For the text-containing cell, return its midpoint in [x, y] coordinate format. 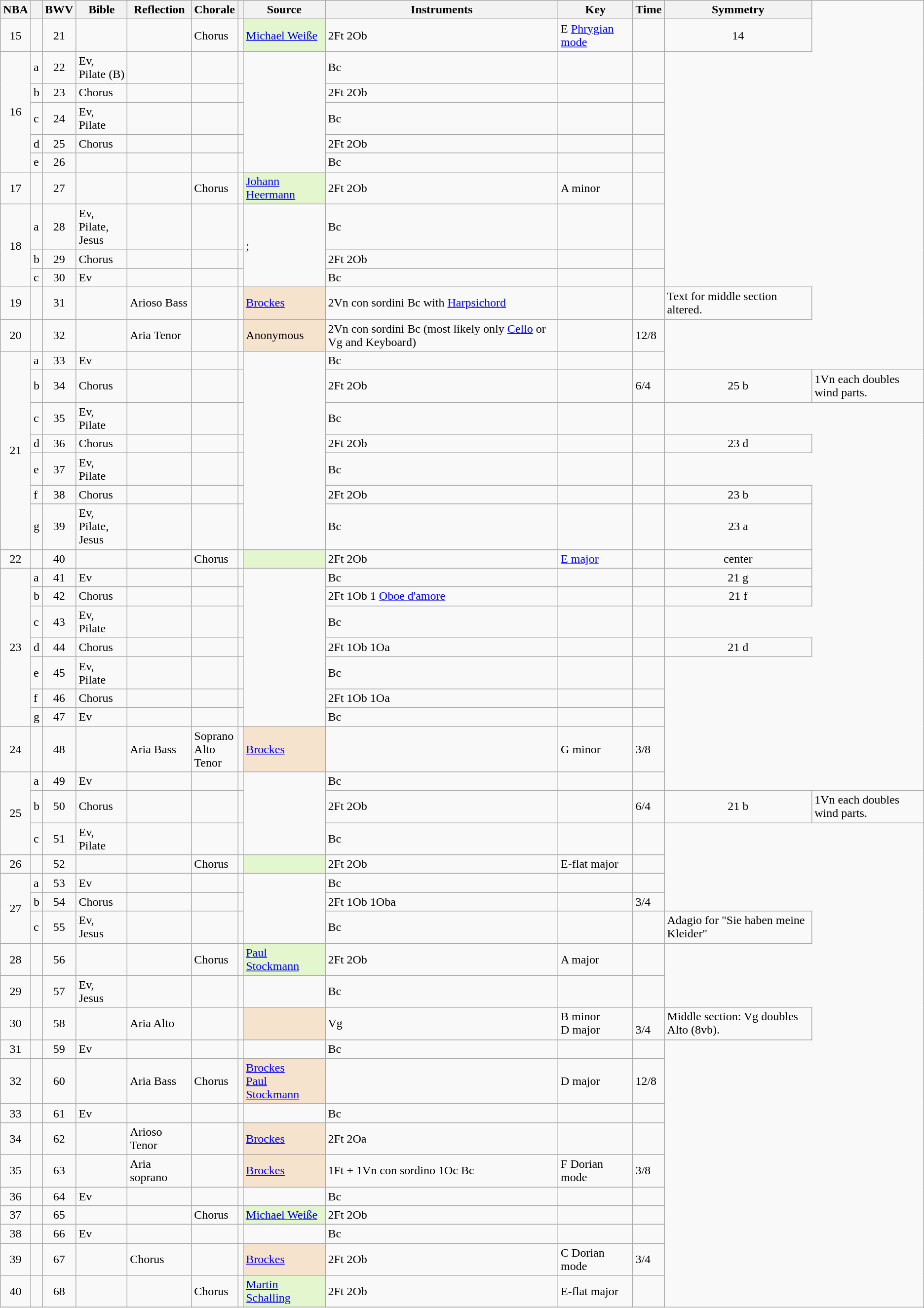
Martin Schalling [284, 1291]
G minor [595, 749]
1Ft + 1Vn con sordino 1Oc Bc [442, 1171]
Key [595, 10]
; [284, 245]
51 [59, 839]
Adagio for "Sie haben meine Kleider" [738, 927]
E Phrygian mode [595, 36]
2Ft 1Ob 1Oba [442, 902]
20 [16, 335]
23 b [738, 495]
54 [59, 902]
23 a [738, 527]
55 [59, 927]
16 [16, 112]
Vg [442, 1024]
18 [16, 245]
19 [16, 303]
47 [59, 717]
Soprano Alto Tenor [215, 749]
63 [59, 1171]
48 [59, 749]
60 [59, 1081]
56 [59, 960]
Johann Heermann [284, 188]
Reflection [159, 10]
Paul Stockmann [284, 960]
Symmetry [738, 10]
14 [738, 36]
52 [59, 864]
57 [59, 991]
58 [59, 1024]
21 d [738, 647]
2Ft 2Oa [442, 1138]
center [738, 559]
D major [595, 1081]
41 [59, 577]
2Ft 1Ob 1 Oboe d'amore [442, 596]
Text for middle section altered. [738, 303]
Arioso Tenor [159, 1138]
Arioso Bass [159, 303]
44 [59, 647]
25 b [738, 386]
Instruments [442, 10]
A minor [595, 188]
E major [595, 559]
Time [649, 10]
2Vn con sordini Bc (most likely only Cello or Vg and Keyboard) [442, 335]
53 [59, 883]
Anonymous [284, 335]
59 [59, 1049]
Chorale [215, 10]
49 [59, 781]
Aria Alto [159, 1024]
21 f [738, 596]
Source [284, 10]
21 g [738, 577]
NBA [16, 10]
67 [59, 1260]
46 [59, 698]
15 [16, 36]
21 b [738, 807]
Middle section: Vg doubles Alto (8vb). [738, 1024]
61 [59, 1113]
62 [59, 1138]
42 [59, 596]
50 [59, 807]
Ev, Pilate (B) [102, 67]
F Dorian mode [595, 1171]
Aria Tenor [159, 335]
BrockesPaul Stockmann [284, 1081]
A major [595, 960]
65 [59, 1215]
17 [16, 188]
66 [59, 1234]
BWV [59, 10]
68 [59, 1291]
45 [59, 672]
23 d [738, 444]
B minorD major [595, 1024]
2Vn con sordini Bc with Harpsichord [442, 303]
C Dorian mode [595, 1260]
64 [59, 1196]
Bible [102, 10]
Aria soprano [159, 1171]
43 [59, 622]
